Scan for the cell matching the given text and deliver its (x, y) coordinate at center. 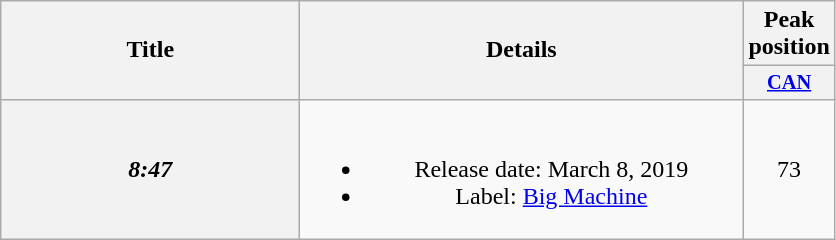
Peak position (789, 34)
CAN (789, 83)
73 (789, 169)
Release date: March 8, 2019Label: Big Machine (522, 169)
Details (522, 50)
Title (150, 50)
8:47 (150, 169)
